Pinpoint the cell where the given text exists, returning its [X, Y] midpoint coordinate. 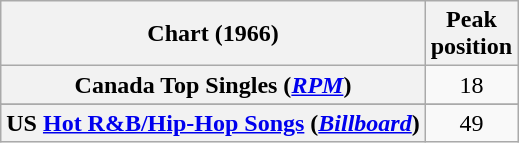
Chart (1966) [213, 34]
US Hot R&B/Hip-Hop Songs (Billboard) [213, 123]
Peakposition [471, 34]
49 [471, 123]
Canada Top Singles (RPM) [213, 85]
18 [471, 85]
